Provide the (X, Y) coordinate of the cell's center where the given text is located.  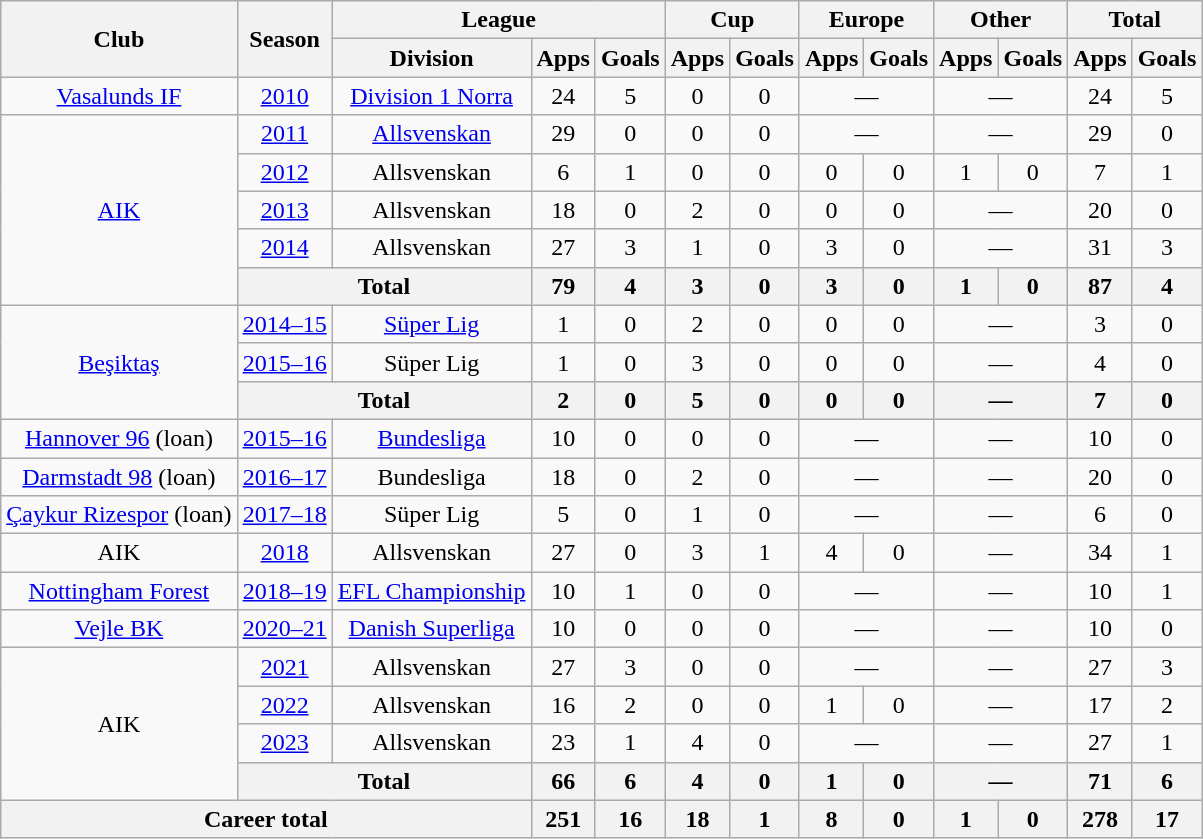
2014 (284, 248)
Hannover 96 (loan) (119, 438)
Career total (266, 819)
87 (1100, 286)
2020–21 (284, 629)
79 (563, 286)
Division (432, 58)
Season (284, 39)
2010 (284, 96)
Çaykur Rizespor (loan) (119, 515)
23 (563, 743)
31 (1100, 248)
Division 1 Norra (432, 96)
66 (563, 781)
251 (563, 819)
2017–18 (284, 515)
2022 (284, 705)
Other (1001, 20)
Danish Superliga (432, 629)
2014–15 (284, 324)
2018 (284, 553)
EFL Championship (432, 591)
2018–19 (284, 591)
34 (1100, 553)
Club (119, 39)
8 (831, 819)
League (498, 20)
2012 (284, 172)
2011 (284, 134)
2023 (284, 743)
Nottingham Forest (119, 591)
2013 (284, 210)
Europe (866, 20)
Vejle BK (119, 629)
Vasalunds IF (119, 96)
2016–17 (284, 477)
Darmstadt 98 (loan) (119, 477)
278 (1100, 819)
71 (1100, 781)
2021 (284, 667)
Cup (732, 20)
Beşiktaş (119, 362)
